Detect which cell encompasses the target text, then output its (x, y) center coordinate. 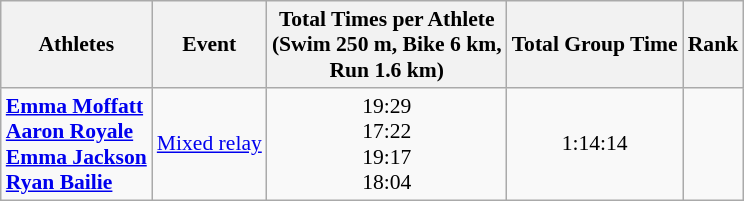
Total Times per Athlete (Swim 250 m, Bike 6 km, Run 1.6 km) (387, 44)
19:2917:2219:1718:04 (387, 144)
Total Group Time (595, 44)
Mixed relay (210, 144)
Emma MoffattAaron RoyaleEmma JacksonRyan Bailie (76, 144)
Rank (714, 44)
Event (210, 44)
1:14:14 (595, 144)
Athletes (76, 44)
